Determine the (x, y) coordinate at the center of the cell enclosing the given text.  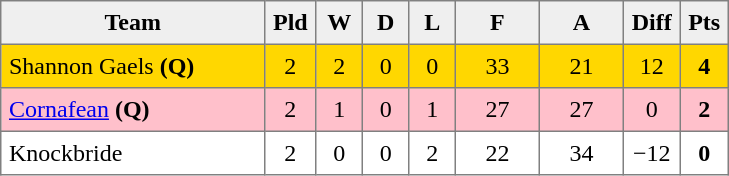
12 (651, 66)
22 (497, 153)
Pts (704, 23)
W (339, 23)
4 (704, 66)
Knockbride (133, 153)
L (432, 23)
Diff (651, 23)
34 (581, 153)
−12 (651, 153)
Pld (290, 23)
21 (581, 66)
A (581, 23)
Shannon Gaels (Q) (133, 66)
D (385, 23)
33 (497, 66)
Cornafean (Q) (133, 110)
F (497, 23)
Team (133, 23)
